Return (x, y) of the center of cell containing provided text 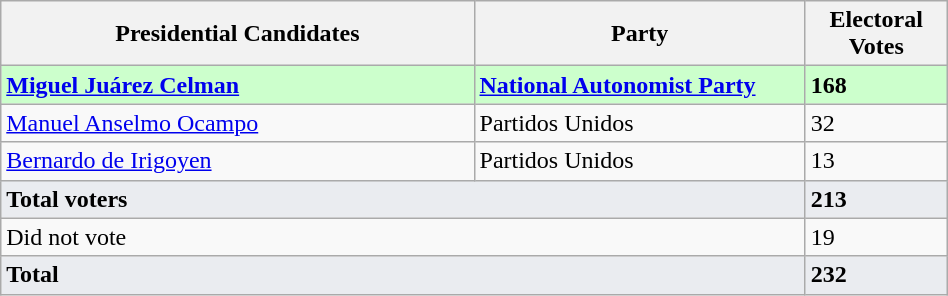
Manuel Anselmo Ocampo (238, 123)
232 (876, 275)
19 (876, 237)
Electoral Votes (876, 34)
Total voters (404, 199)
32 (876, 123)
Presidential Candidates (238, 34)
Total (404, 275)
Bernardo de Irigoyen (238, 161)
Did not vote (404, 237)
Miguel Juárez Celman (238, 85)
Party (640, 34)
213 (876, 199)
168 (876, 85)
13 (876, 161)
National Autonomist Party (640, 85)
